Search for the cell housing the specified text and yield its [X, Y] center coordinate. 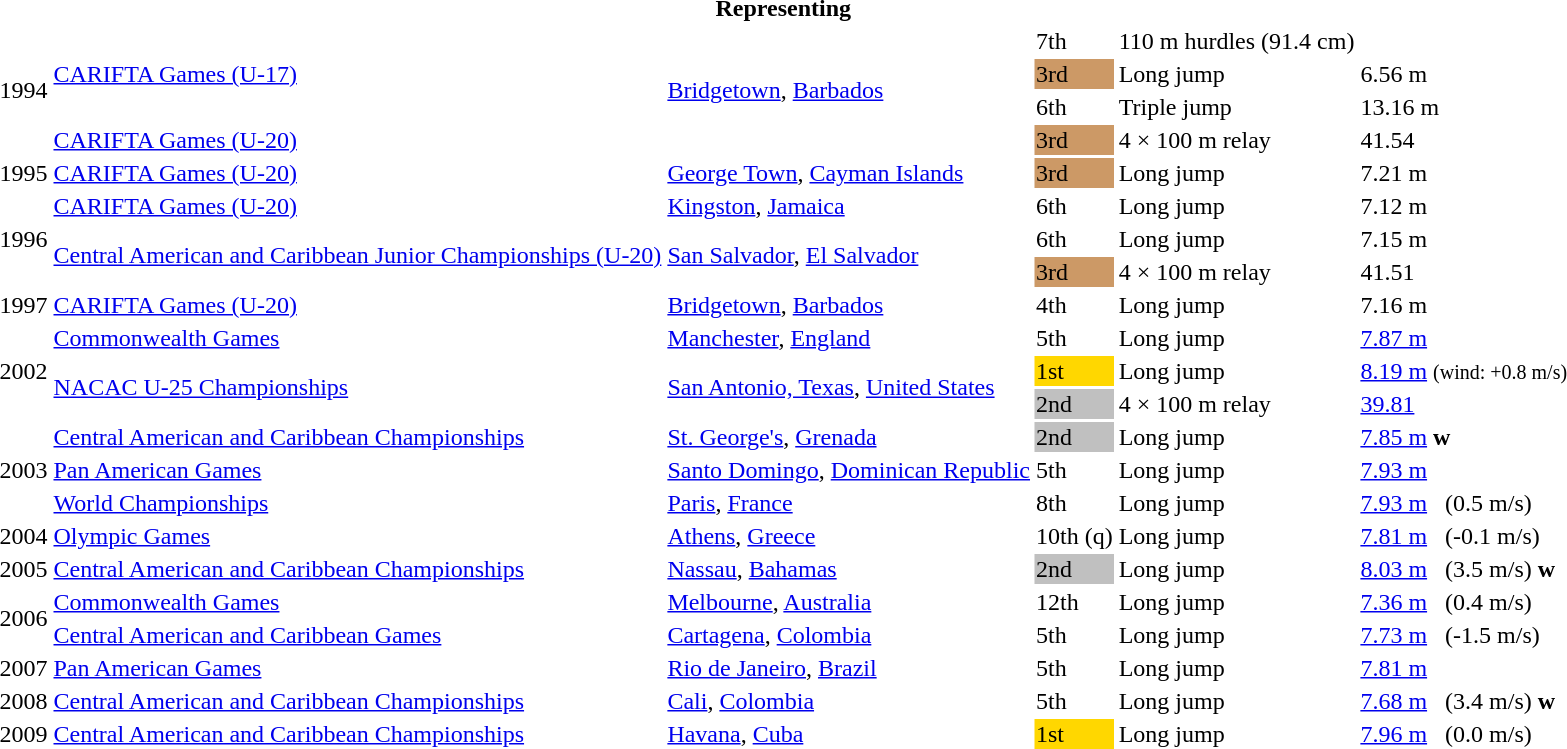
George Town, Cayman Islands [849, 173]
Santo Domingo, Dominican Republic [849, 470]
World Championships [358, 503]
Nassau, Bahamas [849, 569]
Athens, Greece [849, 536]
Triple jump [1236, 107]
Olympic Games [358, 536]
San Salvador, El Salvador [849, 256]
Rio de Janeiro, Brazil [849, 668]
Paris, France [849, 503]
NACAC U-25 Championships [358, 388]
Melbourne, Australia [849, 602]
Cartagena, Colombia [849, 635]
CARIFTA Games (U-17) [358, 74]
Central American and Caribbean Junior Championships (U-20) [358, 256]
Havana, Cuba [849, 734]
4th [1074, 305]
St. George's, Grenada [849, 437]
San Antonio, Texas, United States [849, 388]
Kingston, Jamaica [849, 206]
10th (q) [1074, 536]
Manchester, England [849, 338]
12th [1074, 602]
8th [1074, 503]
7th [1074, 41]
110 m hurdles (91.4 cm) [1236, 41]
Cali, Colombia [849, 701]
Central American and Caribbean Games [358, 635]
